Detect which cell encompasses the target text, then output its [X, Y] center coordinate. 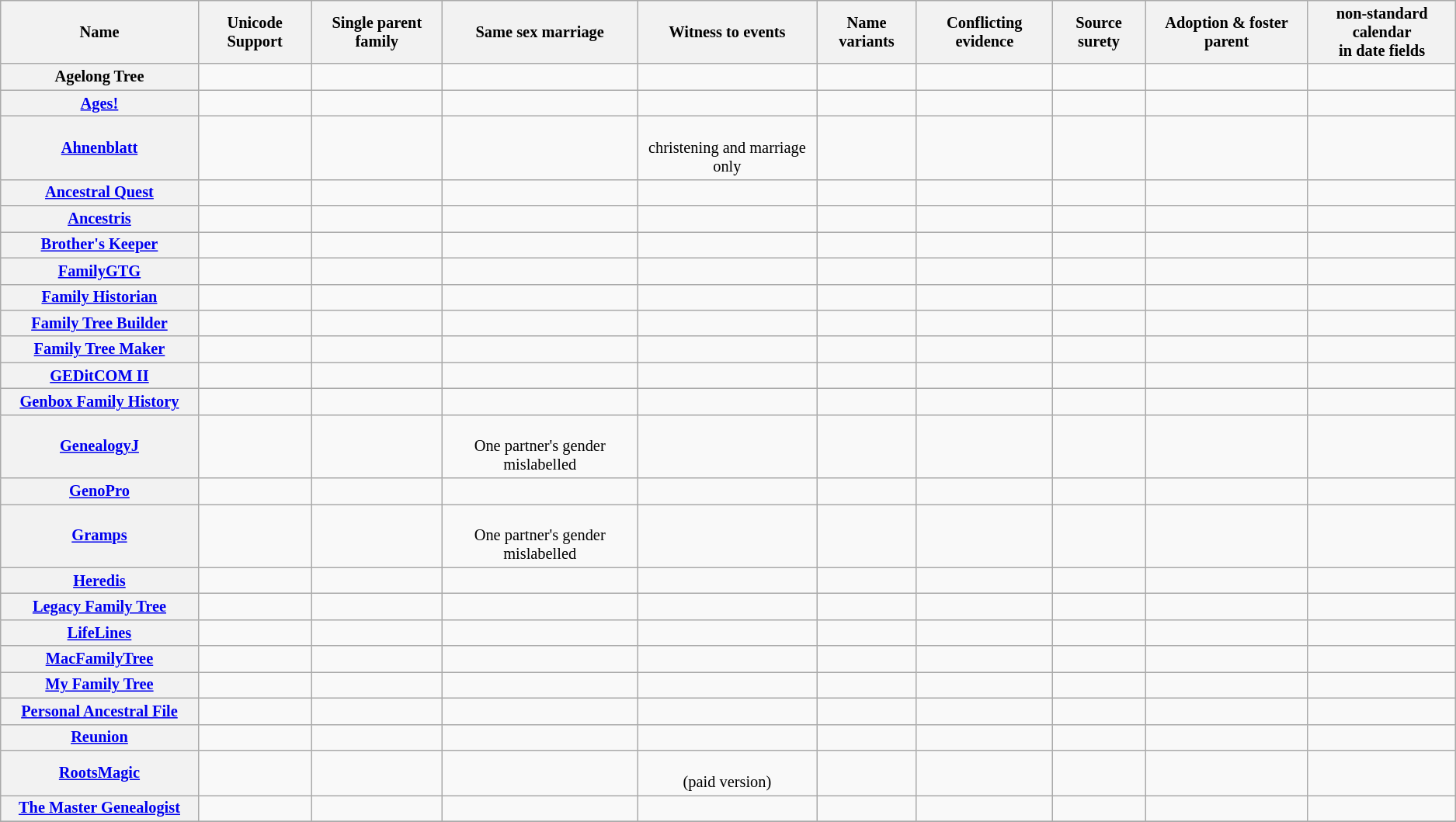
Name [99, 32]
Personal Ancestral File [99, 711]
The Master Genealogist [99, 808]
MacFamilyTree [99, 659]
GenealogyJ [99, 446]
christening and marriage only [727, 147]
Genbox Family History [99, 401]
non-standard calendarin date fields [1382, 32]
Ahnenblatt [99, 147]
My Family Tree [99, 685]
Family Historian [99, 297]
Gramps [99, 536]
FamilyGTG [99, 271]
Agelong Tree [99, 77]
Family Tree Builder [99, 323]
Name variants [867, 32]
Single parent family [377, 32]
Reunion [99, 737]
Legacy Family Tree [99, 606]
LifeLines [99, 633]
Heredis [99, 581]
(paid version) [727, 772]
Witness to events [727, 32]
Unicode Support [255, 32]
RootsMagic [99, 772]
Conflicting evidence [985, 32]
GenoPro [99, 491]
Ancestris [99, 219]
Family Tree Maker [99, 349]
Source surety [1099, 32]
Ancestral Quest [99, 192]
Ages! [99, 103]
Brother's Keeper [99, 245]
Same sex marriage [540, 32]
Adoption & foster parent [1227, 32]
GEDitCOM II [99, 376]
